For the text-containing cell, return its midpoint in [X, Y] coordinate format. 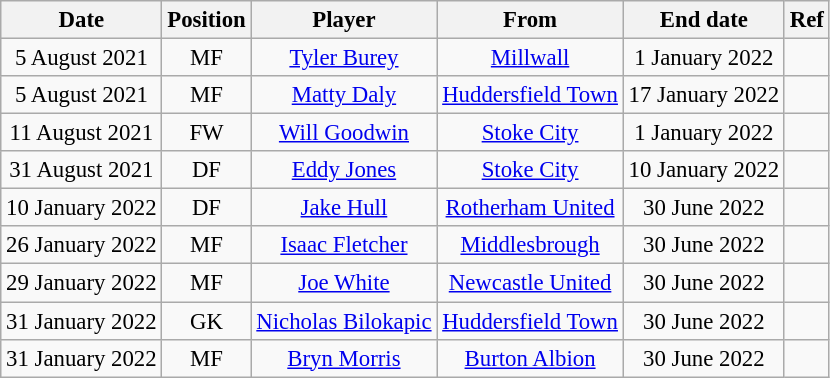
Jake Hull [344, 208]
Middlesbrough [530, 245]
From [530, 20]
31 August 2021 [82, 170]
Burton Albion [530, 358]
Position [206, 20]
Eddy Jones [344, 170]
11 August 2021 [82, 133]
29 January 2022 [82, 283]
Bryn Morris [344, 358]
Tyler Burey [344, 58]
Nicholas Bilokapic [344, 321]
Ref [806, 20]
GK [206, 321]
Matty Daly [344, 95]
26 January 2022 [82, 245]
Joe White [344, 283]
17 January 2022 [704, 95]
Will Goodwin [344, 133]
Player [344, 20]
Millwall [530, 58]
Rotherham United [530, 208]
Date [82, 20]
Isaac Fletcher [344, 245]
FW [206, 133]
End date [704, 20]
Newcastle United [530, 283]
